Extract the (X, Y) coordinate from the center of the cell holding the provided text.  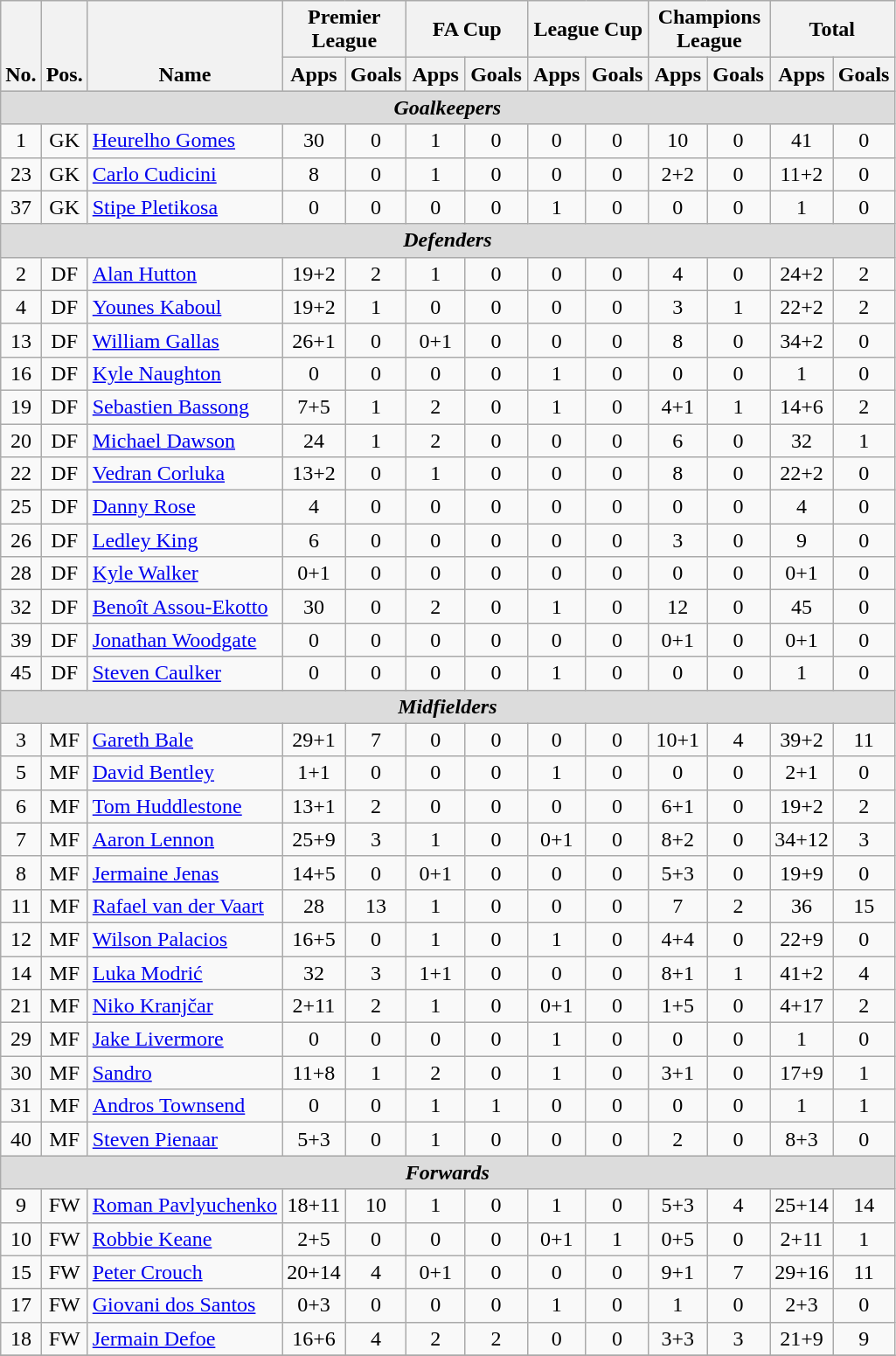
Steven Caulker (184, 673)
4+17 (802, 1006)
FA Cup (467, 30)
Peter Crouch (184, 1272)
Forwards (448, 1172)
39 (21, 640)
David Bentley (184, 773)
22 (21, 474)
34+12 (802, 839)
21 (21, 1006)
4+4 (678, 939)
Jonathan Woodgate (184, 640)
2+3 (802, 1305)
8+1 (678, 973)
Total (832, 30)
31 (21, 1106)
Benoît Assou-Ekotto (184, 607)
36 (802, 906)
23 (21, 174)
26 (21, 540)
Goalkeepers (448, 108)
Heurelho Gomes (184, 141)
41+2 (802, 973)
9+1 (678, 1272)
Rafael van der Vaart (184, 906)
18+11 (315, 1206)
Defenders (448, 240)
Danny Rose (184, 507)
Kyle Walker (184, 574)
Sandro (184, 1073)
4+1 (678, 407)
25+14 (802, 1206)
20 (21, 440)
29+1 (315, 740)
34+2 (802, 340)
37 (21, 207)
13+1 (315, 806)
Aaron Lennon (184, 839)
21+9 (802, 1339)
20+14 (315, 1272)
3+3 (678, 1339)
Wilson Palacios (184, 939)
14+5 (315, 873)
0+5 (678, 1239)
Robbie Keane (184, 1239)
William Gallas (184, 340)
16+5 (315, 939)
No. (21, 45)
16+6 (315, 1339)
16 (21, 373)
Premier League (344, 30)
League Cup (589, 30)
7+5 (315, 407)
11+8 (315, 1073)
14+6 (802, 407)
2+5 (315, 1239)
Pos. (65, 45)
2+2 (678, 174)
25 (21, 507)
39+2 (802, 740)
Younes Kaboul (184, 307)
2+1 (802, 773)
Giovani dos Santos (184, 1305)
13+2 (315, 474)
29+16 (802, 1272)
17+9 (802, 1073)
Vedran Corluka (184, 474)
Roman Pavlyuchenko (184, 1206)
Gareth Bale (184, 740)
Champions League (710, 30)
Niko Kranjčar (184, 1006)
8+3 (802, 1139)
8+2 (678, 839)
6+1 (678, 806)
Stipe Pletikosa (184, 207)
17 (21, 1305)
Jermain Defoe (184, 1339)
Carlo Cudicini (184, 174)
Andros Townsend (184, 1106)
Steven Pienaar (184, 1139)
Jake Livermore (184, 1040)
Jermaine Jenas (184, 873)
24+2 (802, 274)
26+1 (315, 340)
Name (184, 45)
24 (315, 440)
Luka Modrić (184, 973)
Midfielders (448, 706)
Alan Hutton (184, 274)
Kyle Naughton (184, 373)
Michael Dawson (184, 440)
Ledley King (184, 540)
Tom Huddlestone (184, 806)
18 (21, 1339)
0+3 (315, 1305)
19+9 (802, 873)
Sebastien Bassong (184, 407)
25+9 (315, 839)
3+1 (678, 1073)
22+9 (802, 939)
11+2 (802, 174)
41 (802, 141)
40 (21, 1139)
19 (21, 407)
10+1 (678, 740)
29 (21, 1040)
1+5 (678, 1006)
5 (21, 773)
